Provide the [x, y] coordinate of the cell's center where the given text is located.  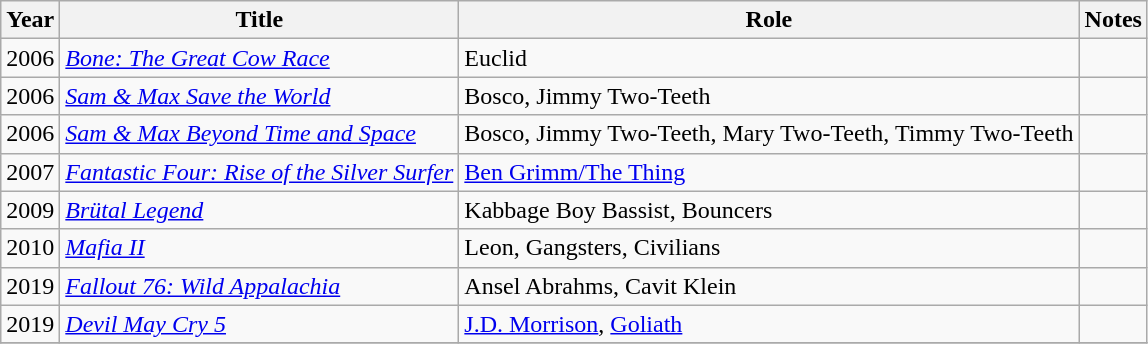
Fantastic Four: Rise of the Silver Surfer [260, 172]
Devil May Cry 5 [260, 324]
Bone: The Great Cow Race [260, 58]
2007 [30, 172]
Notes [1113, 20]
Sam & Max Beyond Time and Space [260, 134]
Kabbage Boy Bassist, Bouncers [769, 210]
Leon, Gangsters, Civilians [769, 248]
Ben Grimm/The Thing [769, 172]
2009 [30, 210]
Ansel Abrahms, Cavit Klein [769, 286]
Role [769, 20]
Bosco, Jimmy Two-Teeth [769, 96]
Year [30, 20]
Brütal Legend [260, 210]
Fallout 76: Wild Appalachia [260, 286]
Sam & Max Save the World [260, 96]
Mafia II [260, 248]
Euclid [769, 58]
J.D. Morrison, Goliath [769, 324]
2010 [30, 248]
Title [260, 20]
Bosco, Jimmy Two-Teeth, Mary Two-Teeth, Timmy Two-Teeth [769, 134]
